Find where the given text appears and provide that cell's center as [X, Y] coordinate. 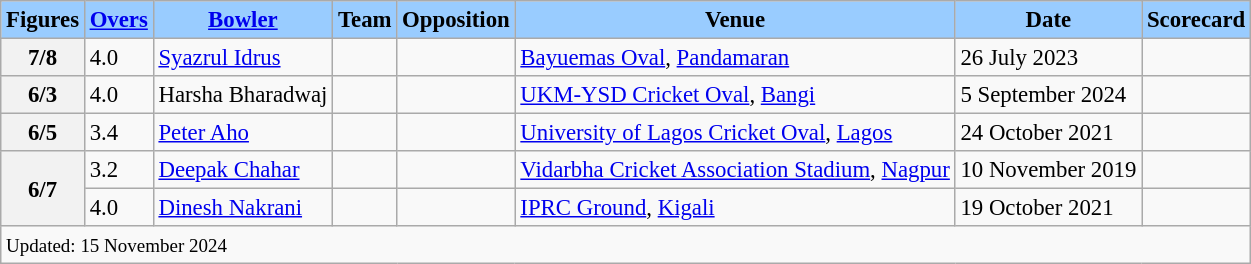
IPRC Ground, Kigali [735, 208]
5 September 2024 [1048, 95]
Deepak Chahar [242, 170]
6/3 [43, 95]
Peter Aho [242, 133]
6/7 [43, 188]
7/8 [43, 58]
Team [365, 20]
Harsha Bharadwaj [242, 95]
10 November 2019 [1048, 170]
Dinesh Nakrani [242, 208]
Vidarbha Cricket Association Stadium, Nagpur [735, 170]
3.2 [118, 170]
Overs [118, 20]
26 July 2023 [1048, 58]
Updated: 15 November 2024 [626, 245]
19 October 2021 [1048, 208]
24 October 2021 [1048, 133]
Syazrul Idrus [242, 58]
Bayuemas Oval, Pandamaran [735, 58]
UKM-YSD Cricket Oval, Bangi [735, 95]
Figures [43, 20]
Scorecard [1196, 20]
3.4 [118, 133]
Date [1048, 20]
Venue [735, 20]
Bowler [242, 20]
University of Lagos Cricket Oval, Lagos [735, 133]
6/5 [43, 133]
Opposition [456, 20]
